From the cell containing the given text, extract its center point as [X, Y] coordinate. 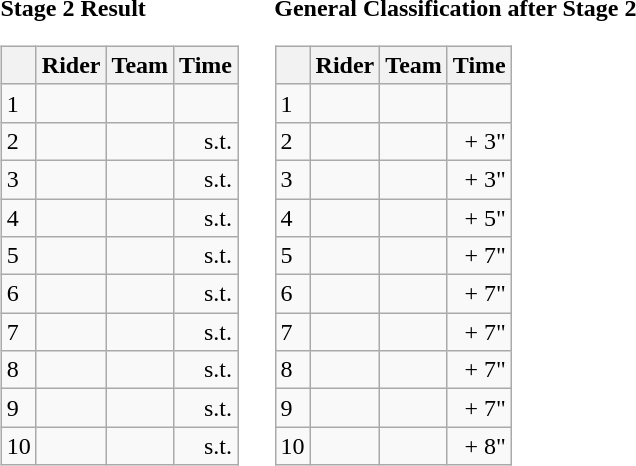
+ 5" [479, 217]
+ 8" [479, 446]
